Determine the [X, Y] coordinate at the center of the cell enclosing the given text.  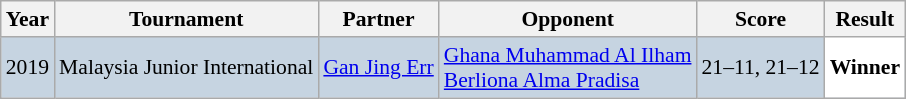
Ghana Muhammad Al Ilham Berliona Alma Pradisa [568, 68]
Winner [866, 68]
Tournament [186, 19]
Malaysia Junior International [186, 68]
Partner [378, 19]
Score [761, 19]
21–11, 21–12 [761, 68]
Gan Jing Err [378, 68]
Year [28, 19]
Opponent [568, 19]
2019 [28, 68]
Result [866, 19]
